Provide the [x, y] coordinate of the cell's center where the given text is located.  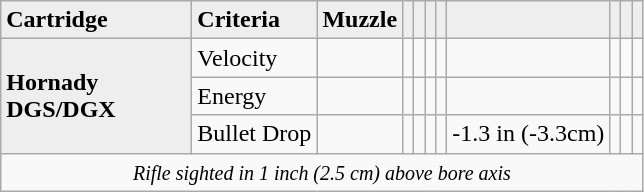
Criteria [254, 20]
Cartridge [96, 20]
Hornady DGS/DGX [96, 96]
Muzzle [360, 20]
-1.3 in (-3.3cm) [528, 134]
Rifle sighted in 1 inch (2.5 cm) above bore axis [322, 172]
Energy [254, 96]
Velocity [254, 58]
Bullet Drop [254, 134]
